From the cell containing the given text, extract its center point as (X, Y) coordinate. 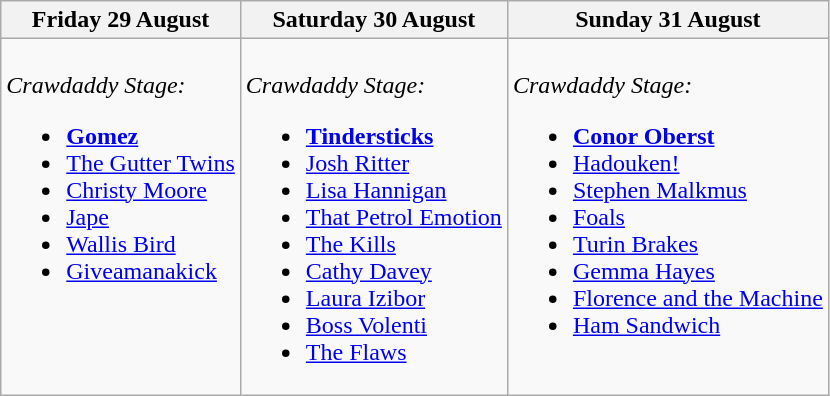
Saturday 30 August (374, 20)
Friday 29 August (121, 20)
Crawdaddy Stage:Conor OberstHadouken!Stephen MalkmusFoalsTurin BrakesGemma HayesFlorence and the MachineHam Sandwich (668, 217)
Sunday 31 August (668, 20)
Crawdaddy Stage:GomezThe Gutter TwinsChristy MooreJapeWallis BirdGiveamanakick (121, 217)
Crawdaddy Stage:TindersticksJosh RitterLisa HanniganThat Petrol EmotionThe KillsCathy DaveyLaura IziborBoss VolentiThe Flaws (374, 217)
